Determine the [x, y] coordinate at the center of the cell enclosing the given text.  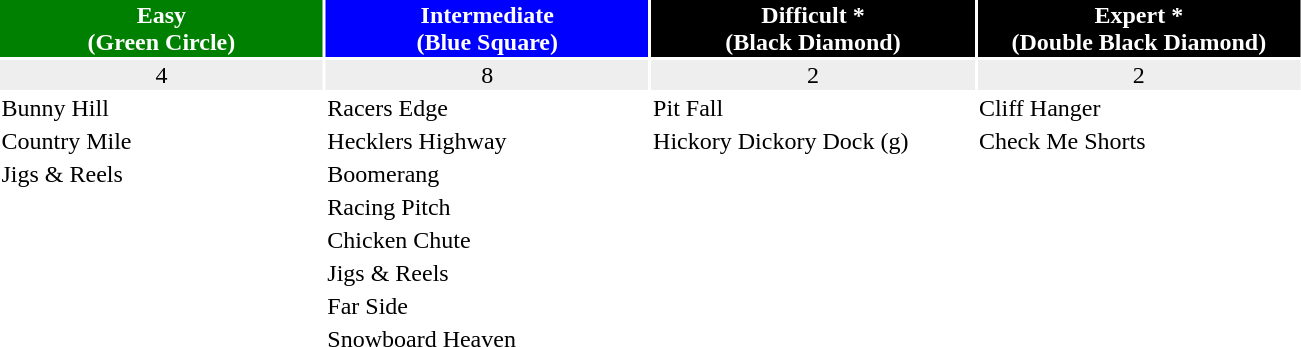
Far Side [488, 306]
Chicken Chute [488, 240]
Check Me Shorts [1138, 141]
Difficult *(Black Diamond) [814, 28]
Hecklers Highway [488, 141]
Hickory Dickory Dock (g) [814, 141]
8 [488, 75]
Cliff Hanger [1138, 108]
Pit Fall [814, 108]
Intermediate(Blue Square) [488, 28]
Easy(Green Circle) [162, 28]
4 [162, 75]
Country Mile [162, 141]
Racers Edge [488, 108]
Bunny Hill [162, 108]
Expert *(Double Black Diamond) [1138, 28]
Boomerang [488, 174]
Racing Pitch [488, 207]
